For the text-containing cell, return its midpoint in (X, Y) coordinate format. 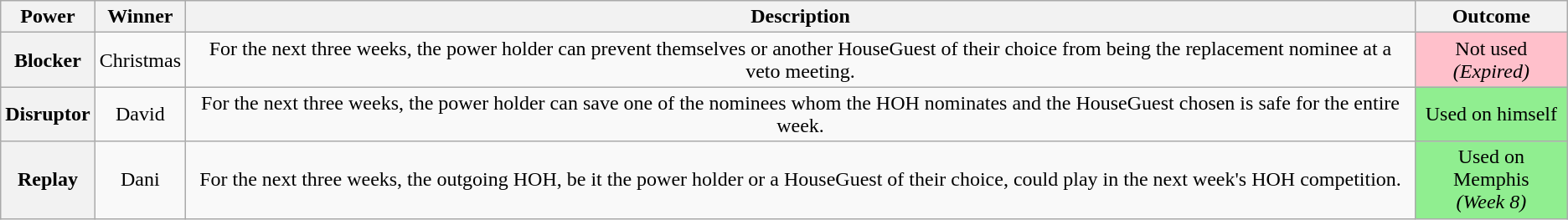
Dani (140, 180)
Replay (48, 180)
David (140, 114)
Not used(Expired) (1491, 60)
Winner (140, 17)
Description (801, 17)
Disruptor (48, 114)
Used on Memphis(Week 8) (1491, 180)
Power (48, 17)
Outcome (1491, 17)
For the next three weeks, the power holder can save one of the nominees whom the HOH nominates and the HouseGuest chosen is safe for the entire week. (801, 114)
Blocker (48, 60)
For the next three weeks, the outgoing HOH, be it the power holder or a HouseGuest of their choice, could play in the next week's HOH competition. (801, 180)
Christmas (140, 60)
Used on himself (1491, 114)
